Locate the cell with the specified text and output its (X, Y) center coordinate. 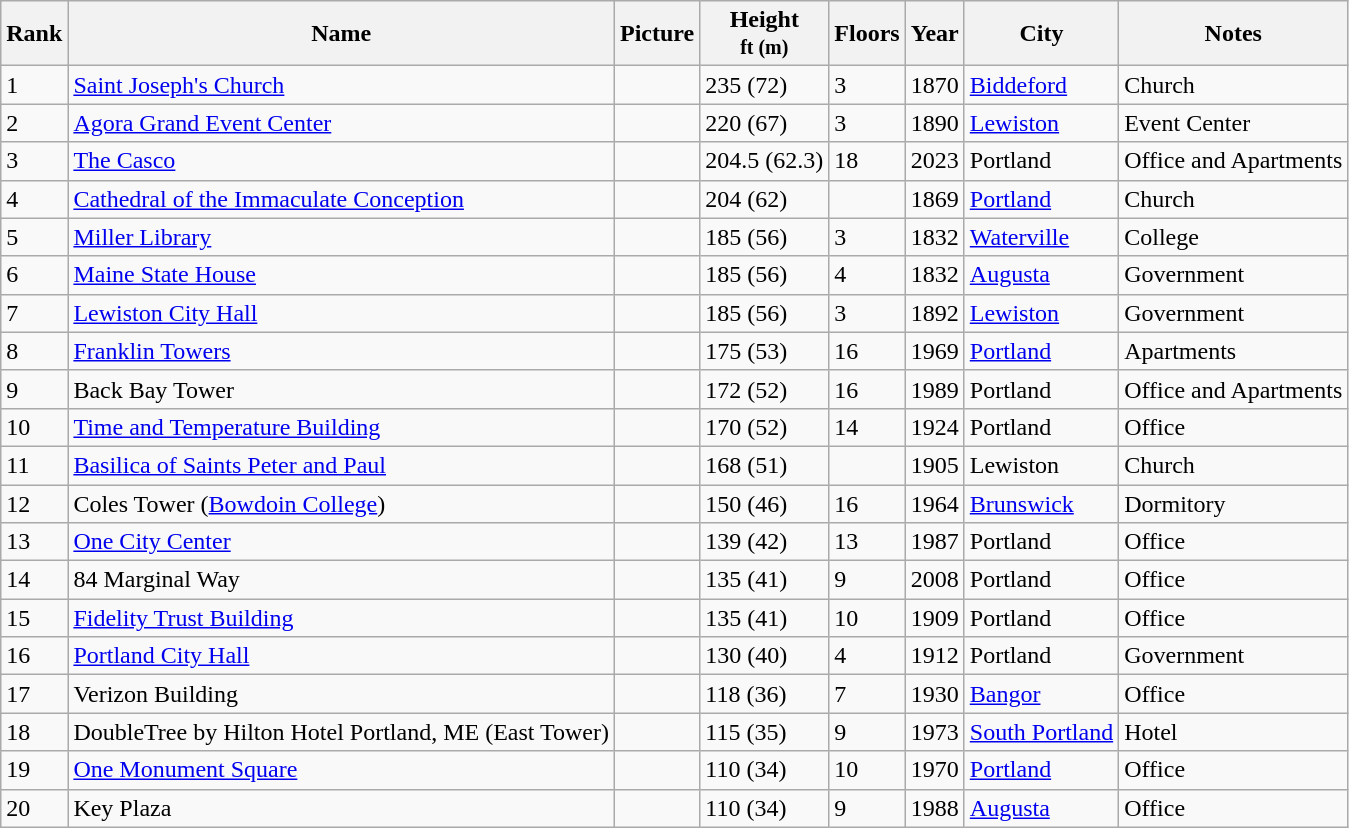
Miller Library (342, 237)
1969 (934, 351)
Rank (34, 34)
Waterville (1041, 237)
5 (34, 237)
168 (51) (764, 465)
204.5 (62.3) (764, 161)
Coles Tower (Bowdoin College) (342, 503)
Verizon Building (342, 694)
1912 (934, 656)
Apartments (1234, 351)
Dormitory (1234, 503)
11 (34, 465)
Time and Temperature Building (342, 427)
1987 (934, 542)
City (1041, 34)
175 (53) (764, 351)
204 (62) (764, 199)
19 (34, 770)
Key Plaza (342, 808)
Fidelity Trust Building (342, 618)
Franklin Towers (342, 351)
17 (34, 694)
Saint Joseph's Church (342, 85)
1930 (934, 694)
Event Center (1234, 123)
170 (52) (764, 427)
DoubleTree by Hilton Hotel Portland, ME (East Tower) (342, 732)
1905 (934, 465)
6 (34, 275)
Lewiston City Hall (342, 313)
Cathedral of the Immaculate Conception (342, 199)
12 (34, 503)
150 (46) (764, 503)
One City Center (342, 542)
1973 (934, 732)
115 (35) (764, 732)
One Monument Square (342, 770)
1924 (934, 427)
1964 (934, 503)
Portland City Hall (342, 656)
1870 (934, 85)
Floors (867, 34)
1869 (934, 199)
Basilica of Saints Peter and Paul (342, 465)
Back Bay Tower (342, 389)
Picture (658, 34)
235 (72) (764, 85)
Bangor (1041, 694)
84 Marginal Way (342, 580)
Year (934, 34)
Agora Grand Event Center (342, 123)
2008 (934, 580)
1 (34, 85)
Name (342, 34)
South Portland (1041, 732)
Notes (1234, 34)
Hotel (1234, 732)
Heightft (m) (764, 34)
1892 (934, 313)
1890 (934, 123)
220 (67) (764, 123)
20 (34, 808)
1988 (934, 808)
172 (52) (764, 389)
Brunswick (1041, 503)
139 (42) (764, 542)
1989 (934, 389)
Maine State House (342, 275)
College (1234, 237)
8 (34, 351)
1909 (934, 618)
130 (40) (764, 656)
2023 (934, 161)
The Casco (342, 161)
Biddeford (1041, 85)
1970 (934, 770)
2 (34, 123)
118 (36) (764, 694)
15 (34, 618)
